Extract the [X, Y] coordinate from the center of the cell holding the provided text.  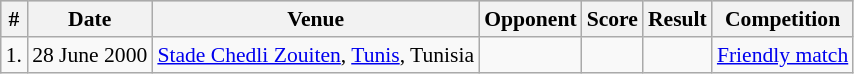
1. [14, 55]
28 June 2000 [90, 55]
# [14, 19]
Date [90, 19]
Competition [782, 19]
Venue [316, 19]
Stade Chedli Zouiten, Tunis, Tunisia [316, 55]
Result [678, 19]
Score [612, 19]
Opponent [530, 19]
Friendly match [782, 55]
